Locate the cell with the specified text and output its [X, Y] center coordinate. 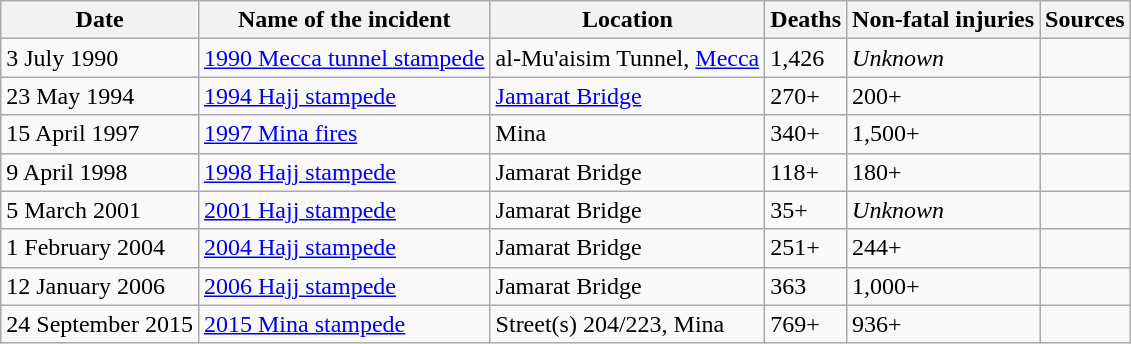
3 July 1990 [100, 58]
1,426 [806, 58]
244+ [944, 248]
1,500+ [944, 134]
2015 Mina stampede [344, 324]
1990 Mecca tunnel stampede [344, 58]
340+ [806, 134]
769+ [806, 324]
Non-fatal injuries [944, 20]
Street(s) 204/223, Mina [628, 324]
9 April 1998 [100, 172]
24 September 2015 [100, 324]
118+ [806, 172]
200+ [944, 96]
1,000+ [944, 286]
2004 Hajj stampede [344, 248]
251+ [806, 248]
Sources [1086, 20]
1994 Hajj stampede [344, 96]
35+ [806, 210]
5 March 2001 [100, 210]
1997 Mina fires [344, 134]
270+ [806, 96]
23 May 1994 [100, 96]
180+ [944, 172]
al-Mu'aisim Tunnel, Mecca [628, 58]
363 [806, 286]
1998 Hajj stampede [344, 172]
15 April 1997 [100, 134]
1 February 2004 [100, 248]
2006 Hajj stampede [344, 286]
936+ [944, 324]
Mina [628, 134]
2001 Hajj stampede [344, 210]
Name of the incident [344, 20]
Date [100, 20]
Location [628, 20]
12 January 2006 [100, 286]
Deaths [806, 20]
